Detect which cell encompasses the target text, then output its [x, y] center coordinate. 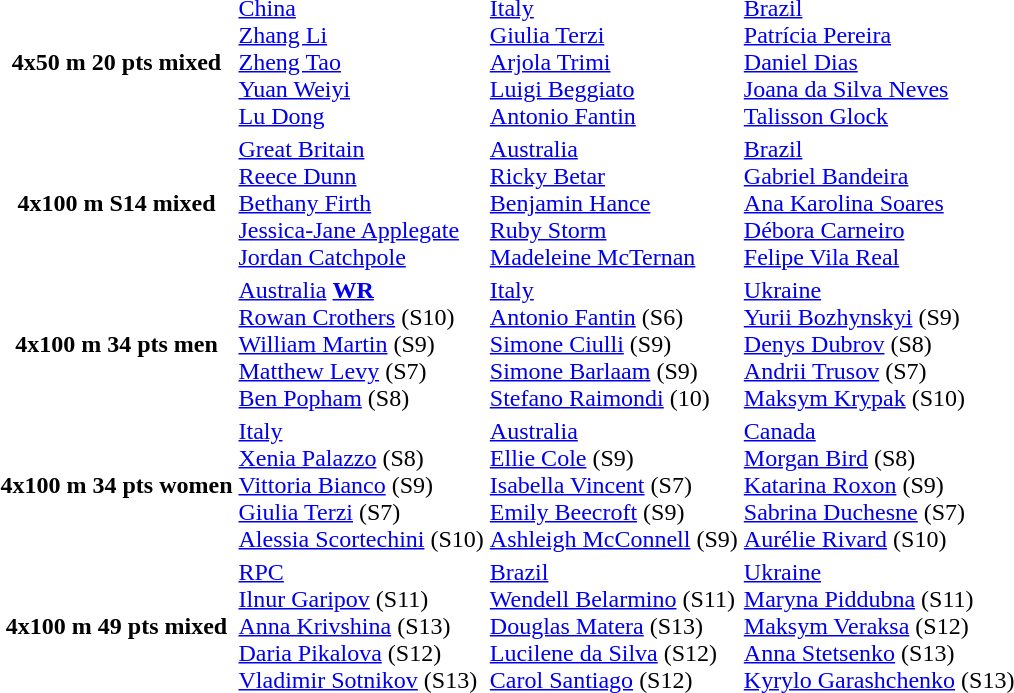
ItalyXenia Palazzo (S8)Vittoria Bianco (S9)Giulia Terzi (S7)Alessia Scortechini (S10) [361, 485]
AustraliaRicky BetarBenjamin HanceRuby StormMadeleine McTernan [614, 203]
AustraliaEllie Cole (S9)Isabella Vincent (S7)Emily Beecroft (S9)Ashleigh McConnell (S9) [614, 485]
Australia WRRowan Crothers (S10)William Martin (S9)Matthew Levy (S7)Ben Popham (S8) [361, 344]
ItalyAntonio Fantin (S6)Simone Ciulli (S9)Simone Barlaam (S9)Stefano Raimondi (10) [614, 344]
Great BritainReece DunnBethany FirthJessica-Jane ApplegateJordan Catchpole [361, 203]
